Extract the (X, Y) coordinate from the center of the cell holding the provided text.  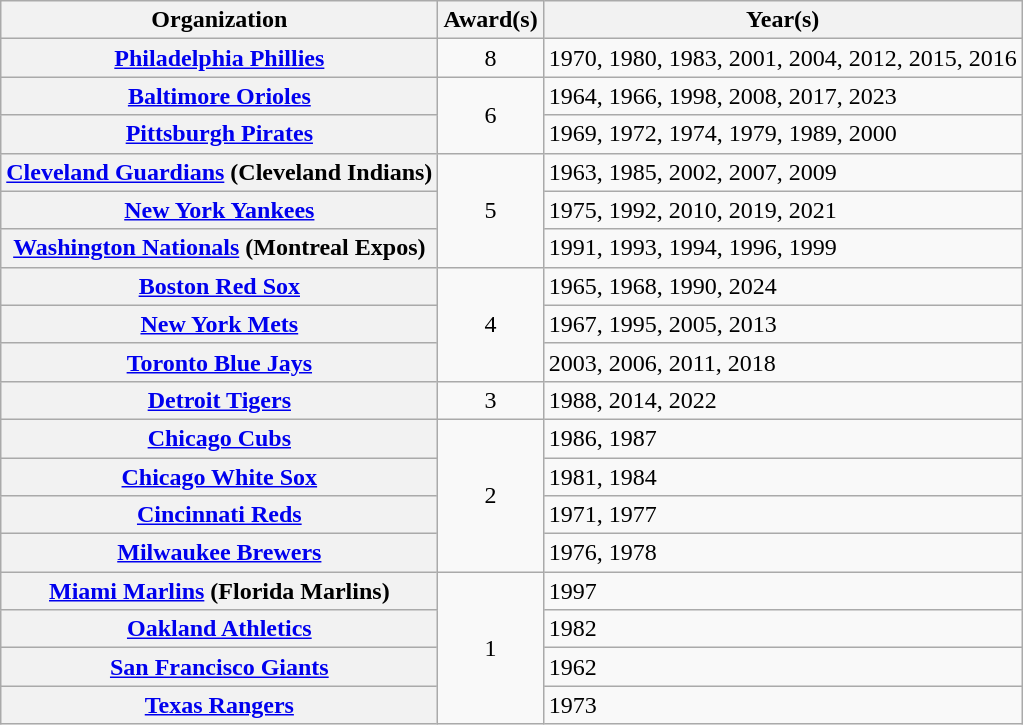
3 (490, 400)
1962 (782, 667)
Philadelphia Phillies (220, 58)
Detroit Tigers (220, 400)
6 (490, 115)
4 (490, 324)
Texas Rangers (220, 705)
1991, 1993, 1994, 1996, 1999 (782, 248)
1982 (782, 629)
Cleveland Guardians (Cleveland Indians) (220, 172)
Chicago White Sox (220, 477)
Boston Red Sox (220, 286)
1997 (782, 591)
Cincinnati Reds (220, 515)
1981, 1984 (782, 477)
5 (490, 210)
San Francisco Giants (220, 667)
1975, 1992, 2010, 2019, 2021 (782, 210)
Pittsburgh Pirates (220, 134)
1986, 1987 (782, 438)
New York Yankees (220, 210)
Oakland Athletics (220, 629)
2003, 2006, 2011, 2018 (782, 362)
1976, 1978 (782, 553)
Organization (220, 20)
2 (490, 495)
1965, 1968, 1990, 2024 (782, 286)
1964, 1966, 1998, 2008, 2017, 2023 (782, 96)
1973 (782, 705)
1971, 1977 (782, 515)
1967, 1995, 2005, 2013 (782, 324)
Baltimore Orioles (220, 96)
Year(s) (782, 20)
8 (490, 58)
Miami Marlins (Florida Marlins) (220, 591)
Chicago Cubs (220, 438)
Award(s) (490, 20)
1 (490, 648)
Washington Nationals (Montreal Expos) (220, 248)
1969, 1972, 1974, 1979, 1989, 2000 (782, 134)
1988, 2014, 2022 (782, 400)
Milwaukee Brewers (220, 553)
1970, 1980, 1983, 2001, 2004, 2012, 2015, 2016 (782, 58)
1963, 1985, 2002, 2007, 2009 (782, 172)
Toronto Blue Jays (220, 362)
New York Mets (220, 324)
